For the text-containing cell, return its midpoint in [X, Y] coordinate format. 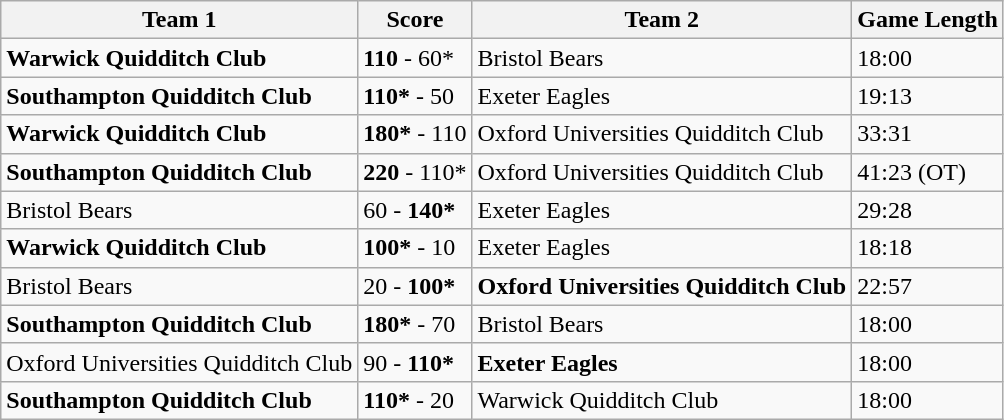
180* - 70 [415, 324]
Team 2 [662, 20]
41:23 (OT) [928, 172]
19:13 [928, 96]
110* - 50 [415, 96]
Team 1 [180, 20]
22:57 [928, 286]
60 - 140* [415, 210]
29:28 [928, 210]
110 - 60* [415, 58]
90 - 110* [415, 362]
110* - 20 [415, 400]
100* - 10 [415, 248]
18:18 [928, 248]
Game Length [928, 20]
180* - 110 [415, 134]
20 - 100* [415, 286]
Score [415, 20]
33:31 [928, 134]
220 - 110* [415, 172]
